Pinpoint the cell where the given text exists, returning its (X, Y) midpoint coordinate. 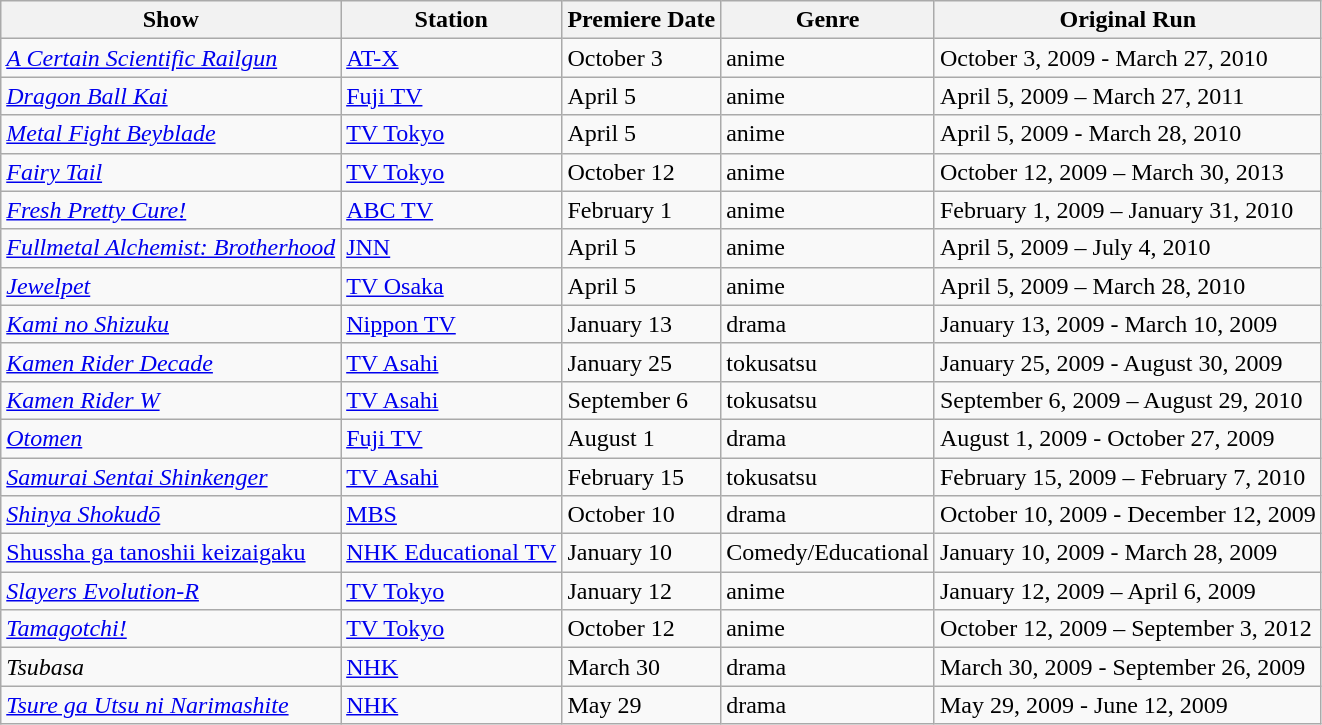
Slayers Evolution-R (171, 591)
JNN (452, 248)
October 10, 2009 - December 12, 2009 (1128, 515)
January 10 (642, 553)
August 1 (642, 438)
Kamen Rider W (171, 400)
Kami no Shizuku (171, 324)
Jewelpet (171, 286)
April 5, 2009 - March 28, 2010 (1128, 134)
April 5, 2009 – March 27, 2011 (1128, 96)
Kamen Rider Decade (171, 362)
May 29, 2009 - June 12, 2009 (1128, 705)
February 15 (642, 477)
Nippon TV (452, 324)
September 6 (642, 400)
Genre (828, 20)
January 10, 2009 - March 28, 2009 (1128, 553)
Samurai Sentai Shinkenger (171, 477)
A Certain Scientific Railgun (171, 58)
February 1, 2009 – January 31, 2010 (1128, 210)
January 12 (642, 591)
Original Run (1128, 20)
September 6, 2009 – August 29, 2010 (1128, 400)
October 3, 2009 - March 27, 2010 (1128, 58)
Tamagotchi! (171, 629)
February 15, 2009 – February 7, 2010 (1128, 477)
October 12, 2009 – March 30, 2013 (1128, 172)
Show (171, 20)
March 30 (642, 667)
Comedy/Educational (828, 553)
February 1 (642, 210)
Fairy Tail (171, 172)
January 13, 2009 - March 10, 2009 (1128, 324)
Otomen (171, 438)
Metal Fight Beyblade (171, 134)
May 29 (642, 705)
Station (452, 20)
April 5, 2009 – July 4, 2010 (1128, 248)
March 30, 2009 - September 26, 2009 (1128, 667)
MBS (452, 515)
October 12, 2009 – September 3, 2012 (1128, 629)
Tsure ga Utsu ni Narimashite (171, 705)
January 25 (642, 362)
Shinya Shokudō (171, 515)
August 1, 2009 - October 27, 2009 (1128, 438)
Fresh Pretty Cure! (171, 210)
Premiere Date (642, 20)
Fullmetal Alchemist: Brotherhood (171, 248)
Shussha ga tanoshii keizaigaku (171, 553)
October 3 (642, 58)
NHK Educational TV (452, 553)
Tsubasa (171, 667)
October 10 (642, 515)
Dragon Ball Kai (171, 96)
ABC TV (452, 210)
January 12, 2009 – April 6, 2009 (1128, 591)
TV Osaka (452, 286)
April 5, 2009 – March 28, 2010 (1128, 286)
January 25, 2009 - August 30, 2009 (1128, 362)
AT-X (452, 58)
January 13 (642, 324)
